Return (x, y) of the center of cell containing provided text 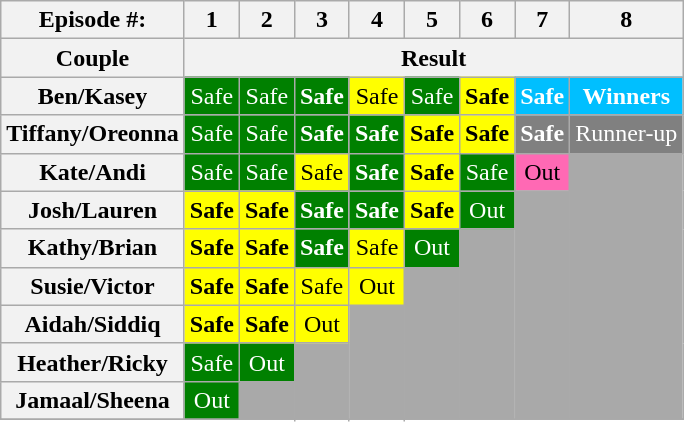
Kathy/Brian (93, 248)
Kate/Andi (93, 172)
Susie/Victor (93, 286)
5 (432, 20)
2 (266, 20)
Heather/Ricky (93, 362)
Winners (626, 96)
4 (376, 20)
Ben/Kasey (93, 96)
6 (488, 20)
Couple (93, 58)
Aidah/Siddiq (93, 324)
8 (626, 20)
7 (542, 20)
3 (322, 20)
Episode #: (93, 20)
Jamaal/Sheena (93, 400)
Runner-up (626, 134)
Josh/Lauren (93, 210)
1 (212, 20)
Result (434, 58)
Tiffany/Oreonna (93, 134)
